From the cell containing the given text, extract its center point as [X, Y] coordinate. 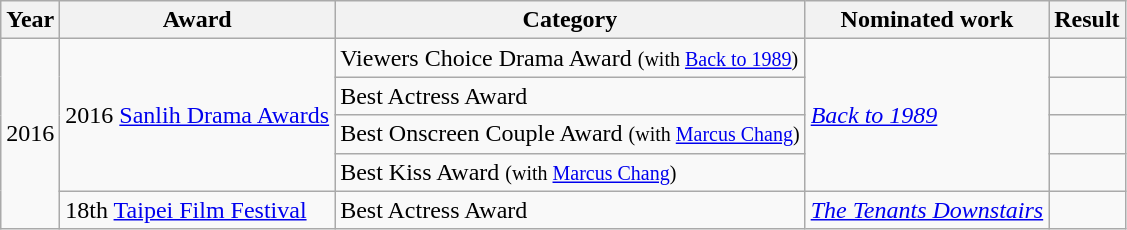
Best Kiss Award (with Marcus Chang) [570, 172]
Viewers Choice Drama Award (with Back to 1989) [570, 58]
Award [198, 20]
Nominated work [927, 20]
Best Onscreen Couple Award (with Marcus Chang) [570, 134]
2016 [30, 134]
Result [1087, 20]
Category [570, 20]
2016 Sanlih Drama Awards [198, 115]
Year [30, 20]
Back to 1989 [927, 115]
The Tenants Downstairs [927, 210]
18th Taipei Film Festival [198, 210]
